From the cell containing the given text, extract its center point as [X, Y] coordinate. 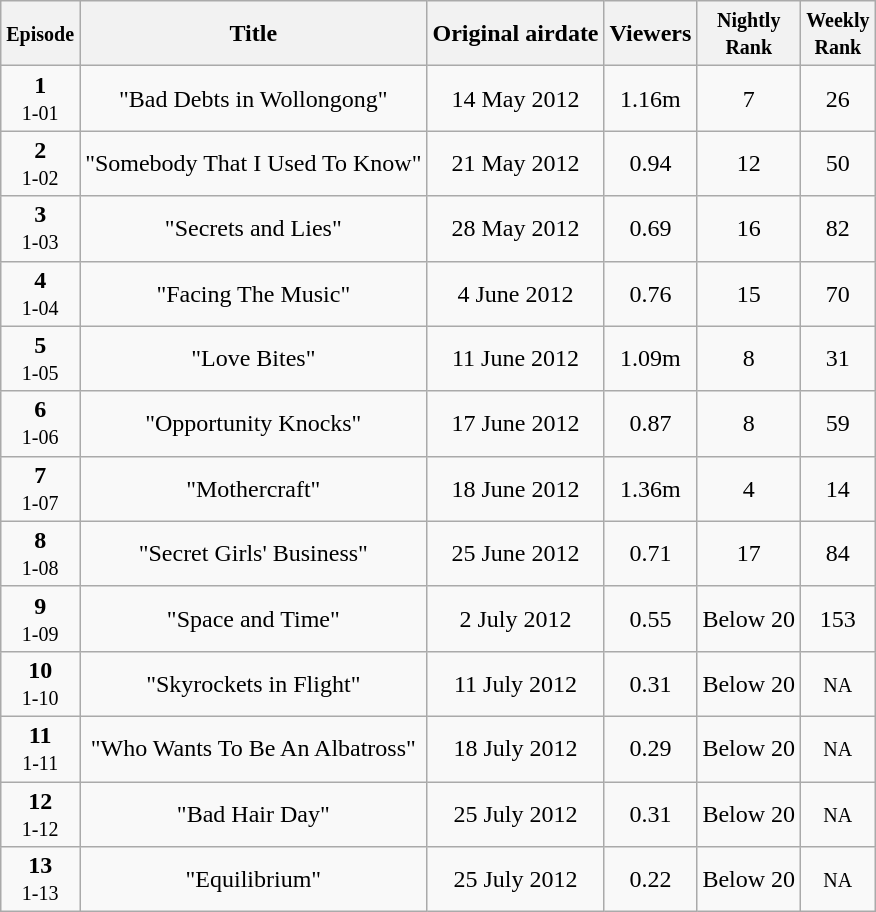
Original airdate [516, 34]
41-04 [40, 294]
0.76 [650, 294]
"Who Wants To Be An Albatross" [254, 748]
0.94 [650, 164]
7 [749, 98]
16 [749, 228]
12 [749, 164]
4 June 2012 [516, 294]
WeeklyRank [838, 34]
NightlyRank [749, 34]
"Secret Girls' Business" [254, 554]
11-01 [40, 98]
"Facing The Music" [254, 294]
"Love Bites" [254, 358]
111-11 [40, 748]
0.71 [650, 554]
1.09m [650, 358]
"Equilibrium" [254, 880]
21-02 [40, 164]
"Secrets and Lies" [254, 228]
91-09 [40, 618]
31-03 [40, 228]
21 May 2012 [516, 164]
"Space and Time" [254, 618]
15 [749, 294]
11 June 2012 [516, 358]
71-07 [40, 488]
0.55 [650, 618]
"Mothercraft" [254, 488]
101-10 [40, 684]
"Somebody That I Used To Know" [254, 164]
0.69 [650, 228]
153 [838, 618]
"Skyrockets in Flight" [254, 684]
0.29 [650, 748]
28 May 2012 [516, 228]
31 [838, 358]
25 June 2012 [516, 554]
"Bad Debts in Wollongong" [254, 98]
50 [838, 164]
11 July 2012 [516, 684]
1.16m [650, 98]
51-05 [40, 358]
17 [749, 554]
0.22 [650, 880]
"Opportunity Knocks" [254, 424]
2 July 2012 [516, 618]
18 July 2012 [516, 748]
18 June 2012 [516, 488]
14 May 2012 [516, 98]
14 [838, 488]
59 [838, 424]
131-13 [40, 880]
Title [254, 34]
1.36m [650, 488]
70 [838, 294]
Viewers [650, 34]
26 [838, 98]
82 [838, 228]
0.87 [650, 424]
81-08 [40, 554]
17 June 2012 [516, 424]
61-06 [40, 424]
121-12 [40, 814]
Episode [40, 34]
"Bad Hair Day" [254, 814]
4 [749, 488]
84 [838, 554]
